Pinpoint the cell where the given text exists, returning its [X, Y] midpoint coordinate. 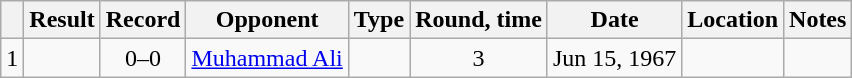
Round, time [479, 20]
Notes [818, 20]
0–0 [143, 58]
Result [62, 20]
Opponent [267, 20]
1 [12, 58]
Type [378, 20]
Muhammad Ali [267, 58]
Location [733, 20]
3 [479, 58]
Record [143, 20]
Jun 15, 1967 [614, 58]
Date [614, 20]
